Find where the given text appears and provide that cell's center as [x, y] coordinate. 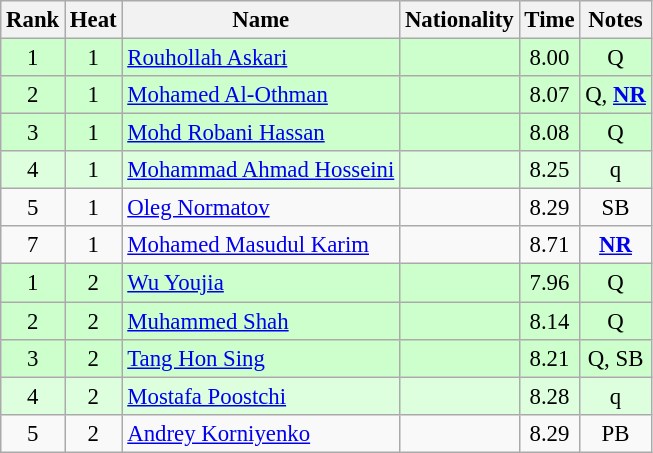
7 [33, 245]
Heat [94, 20]
Q, SB [616, 358]
8.28 [550, 396]
Time [550, 20]
8.71 [550, 245]
Name [261, 20]
Mohd Robani Hassan [261, 133]
NR [616, 245]
Mostafa Poostchi [261, 396]
Notes [616, 20]
Mohammad Ahmad Hosseini [261, 170]
8.07 [550, 95]
SB [616, 208]
Q, NR [616, 95]
Andrey Korniyenko [261, 433]
Oleg Normatov [261, 208]
Rank [33, 20]
Muhammed Shah [261, 321]
8.14 [550, 321]
Tang Hon Sing [261, 358]
Mohamed Al-Othman [261, 95]
8.08 [550, 133]
Wu Youjia [261, 283]
Mohamed Masudul Karim [261, 245]
Rouhollah Askari [261, 58]
8.21 [550, 358]
PB [616, 433]
8.25 [550, 170]
Nationality [460, 20]
8.00 [550, 58]
7.96 [550, 283]
